For the text-containing cell, return its midpoint in (x, y) coordinate format. 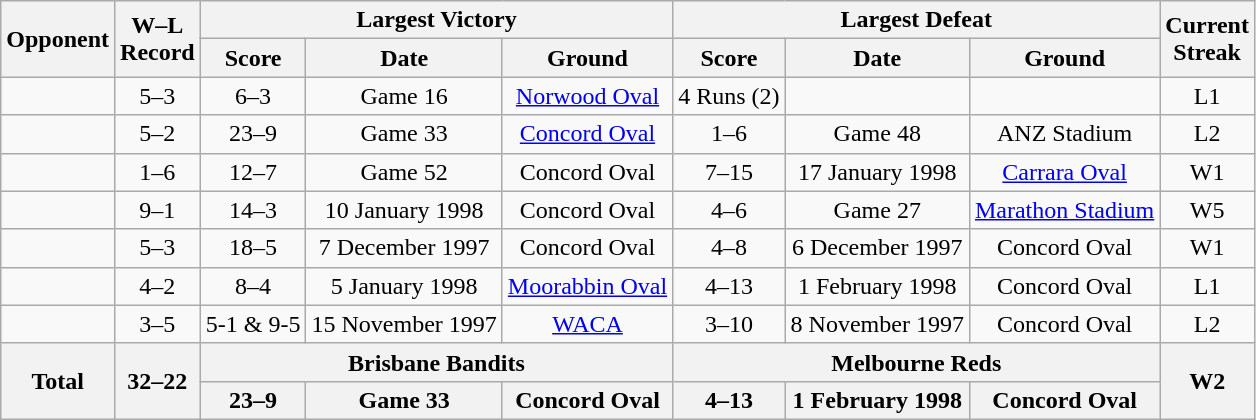
Largest Defeat (916, 20)
7–15 (729, 172)
Melbourne Reds (916, 362)
4–8 (729, 248)
4–6 (729, 210)
Carrara Oval (1064, 172)
17 January 1998 (877, 172)
5–2 (158, 134)
5-1 & 9-5 (253, 324)
12–7 (253, 172)
W2 (1208, 381)
5 January 1998 (404, 286)
W5 (1208, 210)
3–10 (729, 324)
Moorabbin Oval (587, 286)
3–5 (158, 324)
Total (58, 381)
7 December 1997 (404, 248)
Marathon Stadium (1064, 210)
6 December 1997 (877, 248)
WACA (587, 324)
4 Runs (2) (729, 96)
6–3 (253, 96)
Game 27 (877, 210)
W–LRecord (158, 39)
Game 52 (404, 172)
15 November 1997 (404, 324)
4–2 (158, 286)
8 November 1997 (877, 324)
9–1 (158, 210)
10 January 1998 (404, 210)
Norwood Oval (587, 96)
Largest Victory (436, 20)
Game 48 (877, 134)
32–22 (158, 381)
8–4 (253, 286)
Brisbane Bandits (436, 362)
Game 16 (404, 96)
14–3 (253, 210)
ANZ Stadium (1064, 134)
18–5 (253, 248)
Opponent (58, 39)
CurrentStreak (1208, 39)
